Determine the [X, Y] coordinate at the center of the cell enclosing the given text.  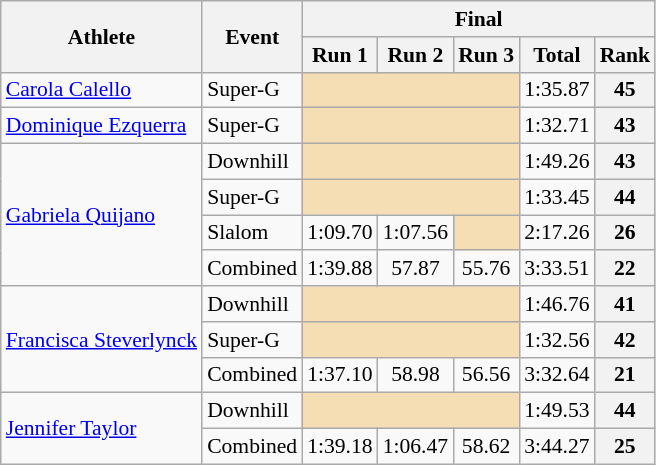
1:32.56 [556, 340]
3:33.51 [556, 269]
1:46.76 [556, 304]
1:39.18 [340, 447]
2:17.26 [556, 233]
42 [626, 340]
1:32.71 [556, 126]
Run 3 [486, 55]
Francisca Steverlynck [102, 340]
58.98 [416, 375]
Athlete [102, 36]
1:37.10 [340, 375]
Total [556, 55]
25 [626, 447]
Run 1 [340, 55]
22 [626, 269]
Slalom [252, 233]
Carola Calello [102, 90]
41 [626, 304]
Gabriela Quijano [102, 215]
3:44.27 [556, 447]
1:07.56 [416, 233]
1:35.87 [556, 90]
1:06.47 [416, 447]
56.56 [486, 375]
Event [252, 36]
58.62 [486, 447]
1:49.26 [556, 162]
1:33.45 [556, 197]
3:32.64 [556, 375]
Run 2 [416, 55]
57.87 [416, 269]
55.76 [486, 269]
Final [478, 19]
Jennifer Taylor [102, 428]
1:09.70 [340, 233]
Rank [626, 55]
45 [626, 90]
1:49.53 [556, 411]
Dominique Ezquerra [102, 126]
26 [626, 233]
21 [626, 375]
1:39.88 [340, 269]
